Return [x, y] of the center of cell containing provided text 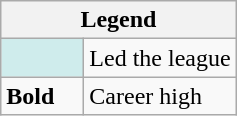
Career high [160, 96]
Led the league [160, 58]
Legend [118, 20]
Bold [42, 96]
